Provide the (X, Y) coordinate of the cell's center where the given text is located.  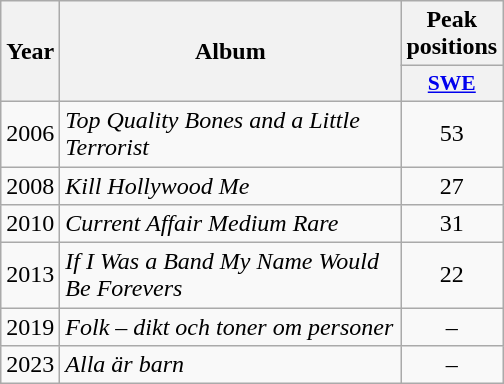
Current Affair Medium Rare (230, 224)
Top Quality Bones and a Little Terrorist (230, 134)
Album (230, 52)
2013 (30, 276)
27 (452, 185)
2010 (30, 224)
Folk – dikt och toner om personer (230, 327)
SWE (452, 84)
Year (30, 52)
2023 (30, 365)
2019 (30, 327)
22 (452, 276)
Alla är barn (230, 365)
If I Was a Band My Name Would Be Forevers (230, 276)
53 (452, 134)
Peak positions (452, 34)
Kill Hollywood Me (230, 185)
2008 (30, 185)
2006 (30, 134)
31 (452, 224)
